Identify which cell holds the provided text, then report its (X, Y) central coordinate. 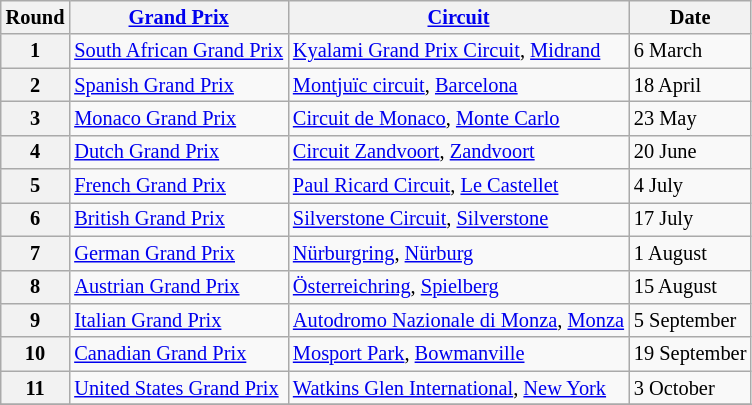
6 March (690, 51)
South African Grand Prix (178, 51)
9 (36, 320)
Italian Grand Prix (178, 320)
7 (36, 253)
Montjuïc circuit, Barcelona (458, 85)
4 July (690, 186)
11 (36, 388)
Date (690, 17)
4 (36, 152)
6 (36, 219)
Dutch Grand Prix (178, 152)
15 August (690, 287)
Autodromo Nazionale di Monza, Monza (458, 320)
23 May (690, 118)
Paul Ricard Circuit, Le Castellet (458, 186)
1 (36, 51)
5 (36, 186)
10 (36, 354)
Silverstone Circuit, Silverstone (458, 219)
Österreichring, Spielberg (458, 287)
Watkins Glen International, New York (458, 388)
18 April (690, 85)
19 September (690, 354)
2 (36, 85)
Circuit (458, 17)
Grand Prix (178, 17)
French Grand Prix (178, 186)
Round (36, 17)
Circuit de Monaco, Monte Carlo (458, 118)
Circuit Zandvoort, Zandvoort (458, 152)
3 (36, 118)
Austrian Grand Prix (178, 287)
5 September (690, 320)
Mosport Park, Bowmanville (458, 354)
3 October (690, 388)
Nürburgring, Nürburg (458, 253)
United States Grand Prix (178, 388)
Spanish Grand Prix (178, 85)
German Grand Prix (178, 253)
Canadian Grand Prix (178, 354)
Monaco Grand Prix (178, 118)
17 July (690, 219)
20 June (690, 152)
Kyalami Grand Prix Circuit, Midrand (458, 51)
8 (36, 287)
British Grand Prix (178, 219)
1 August (690, 253)
